For the text-containing cell, return its midpoint in [X, Y] coordinate format. 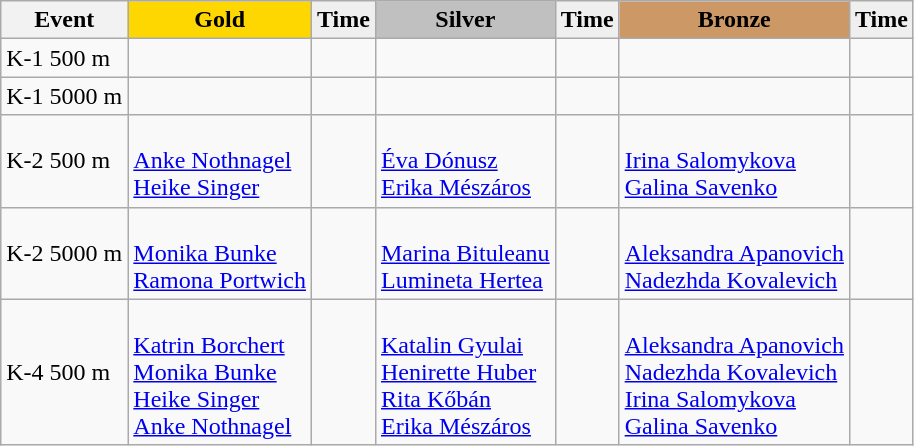
Monika BunkeRamona Portwich [220, 253]
K-2 500 m [64, 161]
Aleksandra ApanovichNadezhda Kovalevich [734, 253]
Marina BituleanuLumineta Hertea [465, 253]
Irina SalomykovaGalina Savenko [734, 161]
Event [64, 20]
Aleksandra ApanovichNadezhda KovalevichIrina SalomykovaGalina Savenko [734, 372]
K-1 500 m [64, 58]
Bronze [734, 20]
Éva DónuszErika Mészáros [465, 161]
K-2 5000 m [64, 253]
Silver [465, 20]
Gold [220, 20]
K-4 500 m [64, 372]
Katalin GyulaiHenirette HuberRita KőbánErika Mészáros [465, 372]
Anke NothnagelHeike Singer [220, 161]
K-1 5000 m [64, 96]
Katrin BorchertMonika BunkeHeike SingerAnke Nothnagel [220, 372]
